Scan for the cell matching the given text and deliver its (X, Y) coordinate at center. 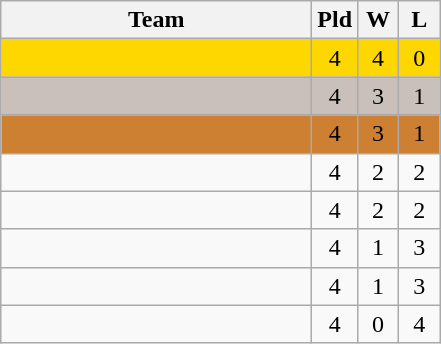
Pld (335, 20)
W (378, 20)
Team (156, 20)
L (420, 20)
